Output the (x, y) coordinate of the center of the cell containing the given text.  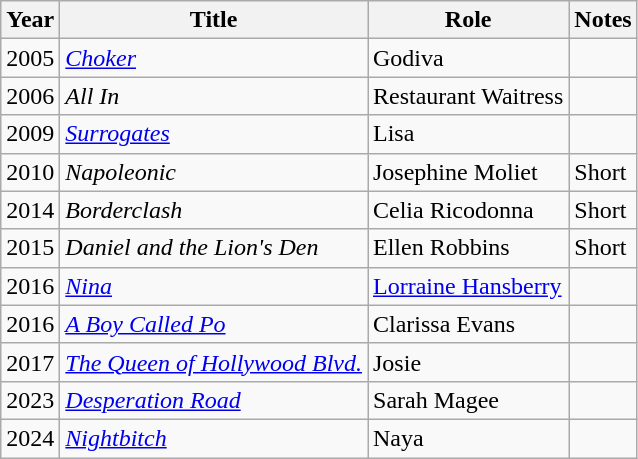
Nightbitch (214, 438)
Borderclash (214, 210)
The Queen of Hollywood Blvd. (214, 362)
Surrogates (214, 134)
Title (214, 20)
2023 (30, 400)
Sarah Magee (468, 400)
2006 (30, 96)
2017 (30, 362)
2009 (30, 134)
2005 (30, 58)
Notes (603, 20)
2015 (30, 248)
Celia Ricodonna (468, 210)
2014 (30, 210)
A Boy Called Po (214, 324)
Naya (468, 438)
Napoleonic (214, 172)
Restaurant Waitress (468, 96)
Nina (214, 286)
All In (214, 96)
2024 (30, 438)
Lorraine Hansberry (468, 286)
Lisa (468, 134)
Desperation Road (214, 400)
Year (30, 20)
2010 (30, 172)
Clarissa Evans (468, 324)
Josie (468, 362)
Choker (214, 58)
Role (468, 20)
Ellen Robbins (468, 248)
Godiva (468, 58)
Josephine Moliet (468, 172)
Daniel and the Lion's Den (214, 248)
